Capture the cell that displays the provided text and extract its (X, Y) central coordinate. 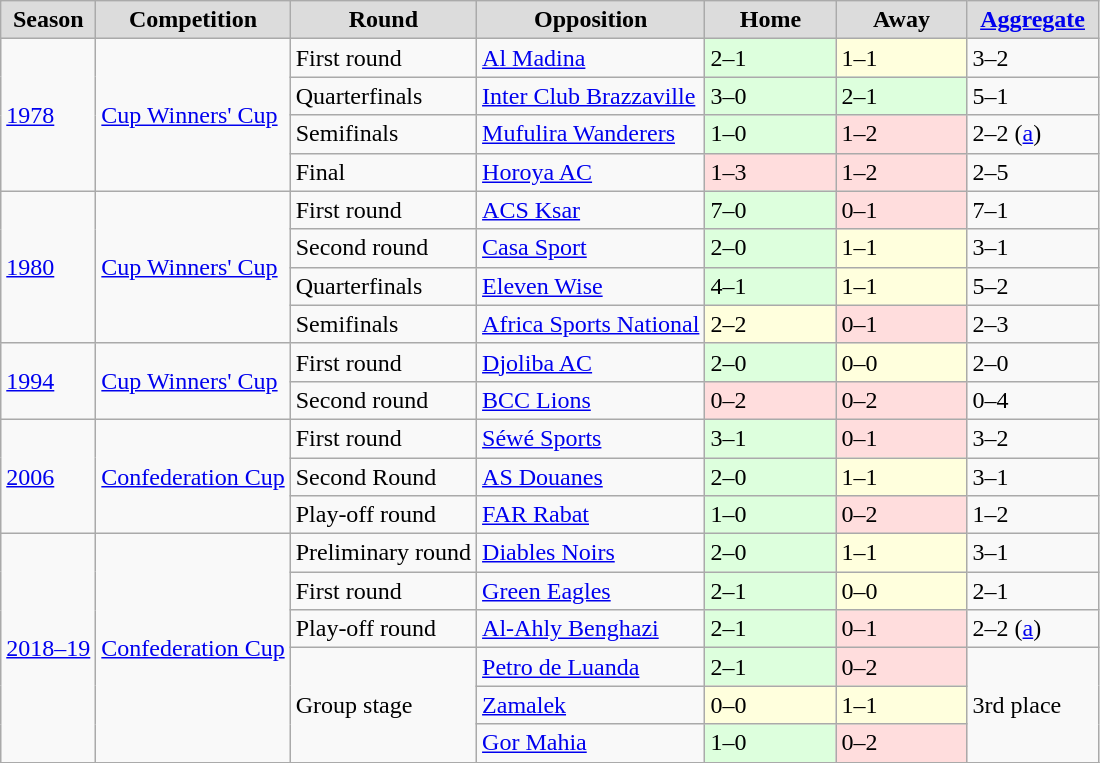
Green Eagles (591, 591)
2018–19 (48, 648)
Zamalek (591, 705)
3rd place (1032, 705)
Petro de Luanda (591, 667)
Casa Sport (591, 248)
0–4 (1032, 400)
AS Douanes (591, 477)
Al Madina (591, 58)
Diables Noirs (591, 553)
7–1 (1032, 210)
Round (383, 20)
Preliminary round (383, 553)
Season (48, 20)
Final (383, 172)
5–2 (1032, 286)
Group stage (383, 705)
Eleven Wise (591, 286)
Aggregate (1032, 20)
3–0 (770, 96)
ACS Ksar (591, 210)
Djoliba AC (591, 362)
2–2 (770, 324)
2006 (48, 476)
Gor Mahia (591, 743)
2–3 (1032, 324)
Africa Sports National (591, 324)
Home (770, 20)
1980 (48, 267)
Horoya AC (591, 172)
Competition (193, 20)
2–5 (1032, 172)
Al-Ahly Benghazi (591, 629)
Opposition (591, 20)
7–0 (770, 210)
1978 (48, 115)
Mufulira Wanderers (591, 134)
Séwé Sports (591, 438)
Away (902, 20)
5–1 (1032, 96)
FAR Rabat (591, 515)
Inter Club Brazzaville (591, 96)
BCC Lions (591, 400)
1994 (48, 381)
1–3 (770, 172)
4–1 (770, 286)
Second Round (383, 477)
